Locate the cell with the specified text and output its (X, Y) center coordinate. 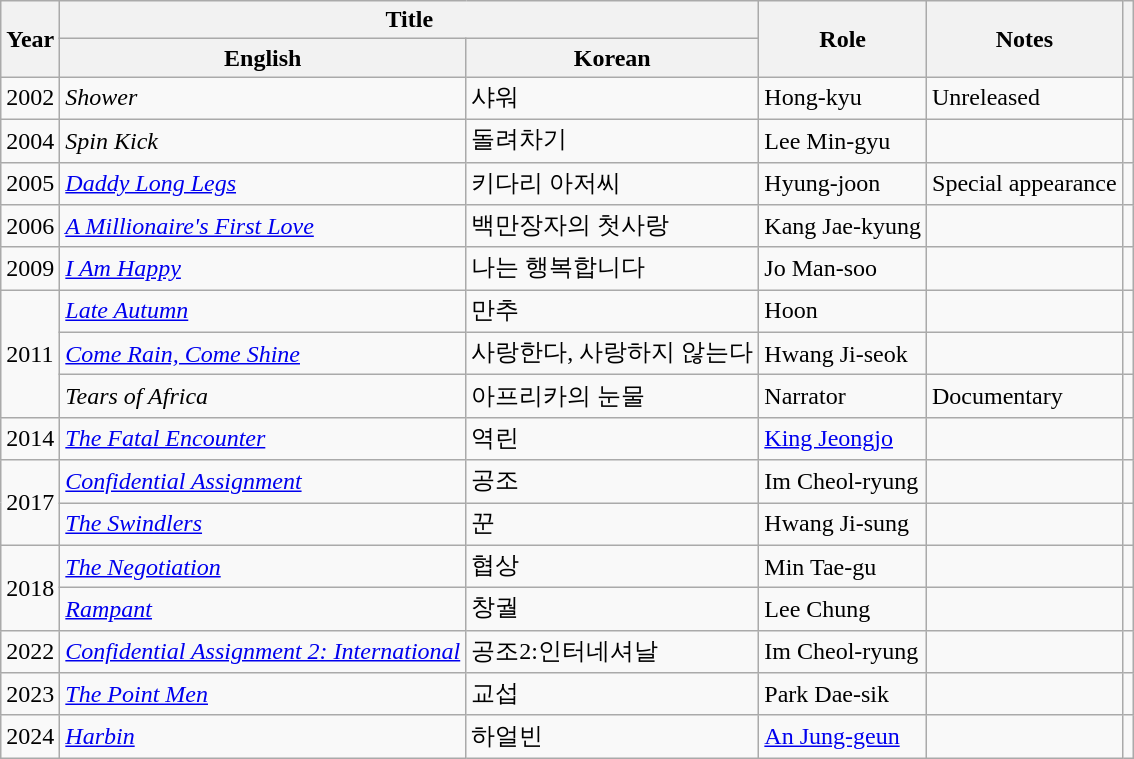
Lee Min-gyu (843, 140)
공조 (612, 482)
The Swindlers (263, 524)
교섭 (612, 694)
나는 행복합니다 (612, 268)
Hwang Ji-sung (843, 524)
Hyung-joon (843, 184)
Daddy Long Legs (263, 184)
Rampant (263, 610)
2017 (30, 502)
Park Dae-sik (843, 694)
Min Tae-gu (843, 566)
만추 (612, 312)
English (263, 58)
아프리카의 눈물 (612, 396)
Documentary (1025, 396)
2018 (30, 588)
2005 (30, 184)
2011 (30, 354)
2009 (30, 268)
Title (410, 20)
Narrator (843, 396)
Spin Kick (263, 140)
The Point Men (263, 694)
Come Rain, Come Shine (263, 354)
Unreleased (1025, 98)
Confidential Assignment (263, 482)
키다리 아저씨 (612, 184)
2002 (30, 98)
Harbin (263, 736)
2014 (30, 438)
I Am Happy (263, 268)
Hoon (843, 312)
Jo Man-soo (843, 268)
Late Autumn (263, 312)
Hong-kyu (843, 98)
An Jung-geun (843, 736)
하얼빈 (612, 736)
샤워 (612, 98)
King Jeongjo (843, 438)
협상 (612, 566)
Notes (1025, 39)
공조2:인터네셔날 (612, 652)
Role (843, 39)
Tears of Africa (263, 396)
Confidential Assignment 2: International (263, 652)
돌려차기 (612, 140)
2004 (30, 140)
2006 (30, 226)
Special appearance (1025, 184)
창궐 (612, 610)
역린 (612, 438)
2022 (30, 652)
The Negotiation (263, 566)
꾼 (612, 524)
Lee Chung (843, 610)
Kang Jae-kyung (843, 226)
2024 (30, 736)
2023 (30, 694)
Shower (263, 98)
Korean (612, 58)
The Fatal Encounter (263, 438)
백만장자의 첫사랑 (612, 226)
A Millionaire's First Love (263, 226)
사랑한다, 사랑하지 않는다 (612, 354)
Hwang Ji-seok (843, 354)
Year (30, 39)
